From the cell containing the given text, extract its center point as [x, y] coordinate. 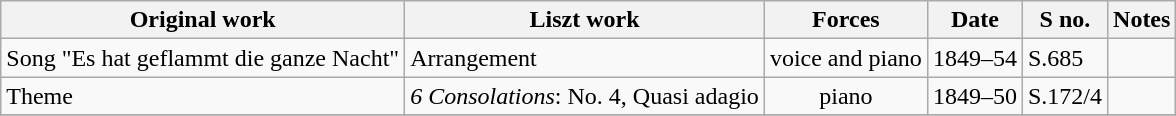
6 Consolations: No. 4, Quasi adagio [585, 96]
Arrangement [585, 58]
1849–54 [974, 58]
S no. [1064, 20]
Forces [846, 20]
Original work [203, 20]
voice and piano [846, 58]
Notes [1142, 20]
S.172/4 [1064, 96]
Liszt work [585, 20]
1849–50 [974, 96]
Theme [203, 96]
S.685 [1064, 58]
Song "Es hat geflammt die ganze Nacht" [203, 58]
piano [846, 96]
Date [974, 20]
